Return the [X, Y] coordinate for the center point of the cell that contains the specified text.  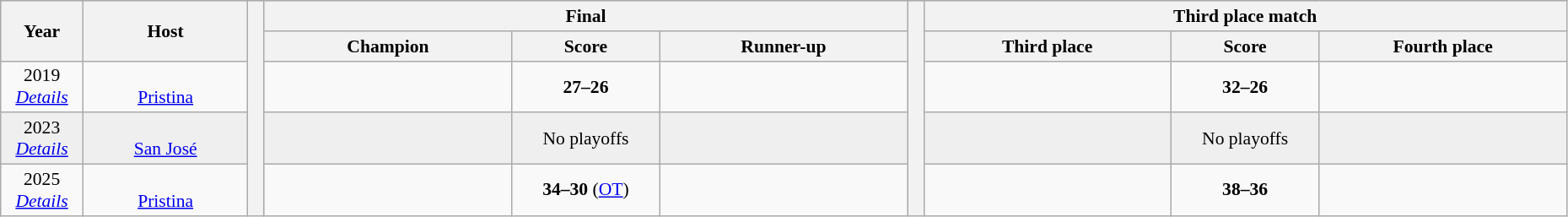
San José [165, 138]
Third place match [1245, 16]
Host [165, 30]
2023Details [42, 138]
2019Details [42, 86]
Fourth place [1442, 46]
Runner-up [783, 46]
38–36 [1245, 191]
27–26 [586, 86]
Final [585, 16]
34–30 (OT) [586, 191]
32–26 [1245, 86]
2025Details [42, 191]
Year [42, 30]
Champion [388, 46]
Third place [1048, 46]
